Identify which cell holds the provided text, then report its [x, y] central coordinate. 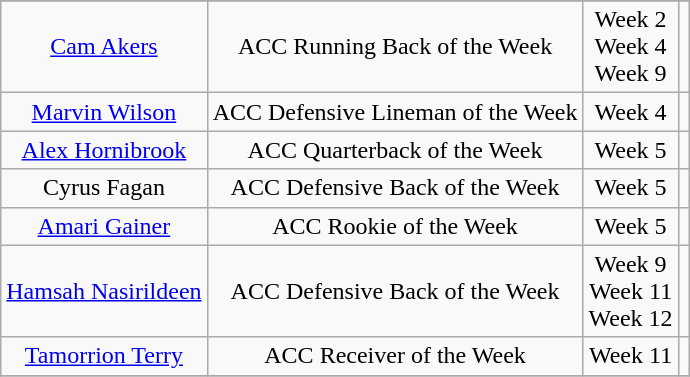
Week 9Week 11Week 12 [630, 291]
ACC Quarterback of the Week [395, 150]
Marvin Wilson [104, 112]
ACC Defensive Lineman of the Week [395, 112]
Week 2Week 4Week 9 [630, 47]
Tamorrion Terry [104, 356]
ACC Rookie of the Week [395, 226]
ACC Receiver of the Week [395, 356]
Week 11 [630, 356]
Cam Akers [104, 47]
ACC Running Back of the Week [395, 47]
Alex Hornibrook [104, 150]
Week 4 [630, 112]
Hamsah Nasirildeen [104, 291]
Cyrus Fagan [104, 188]
Amari Gainer [104, 226]
